Identify which cell holds the provided text, then report its [x, y] central coordinate. 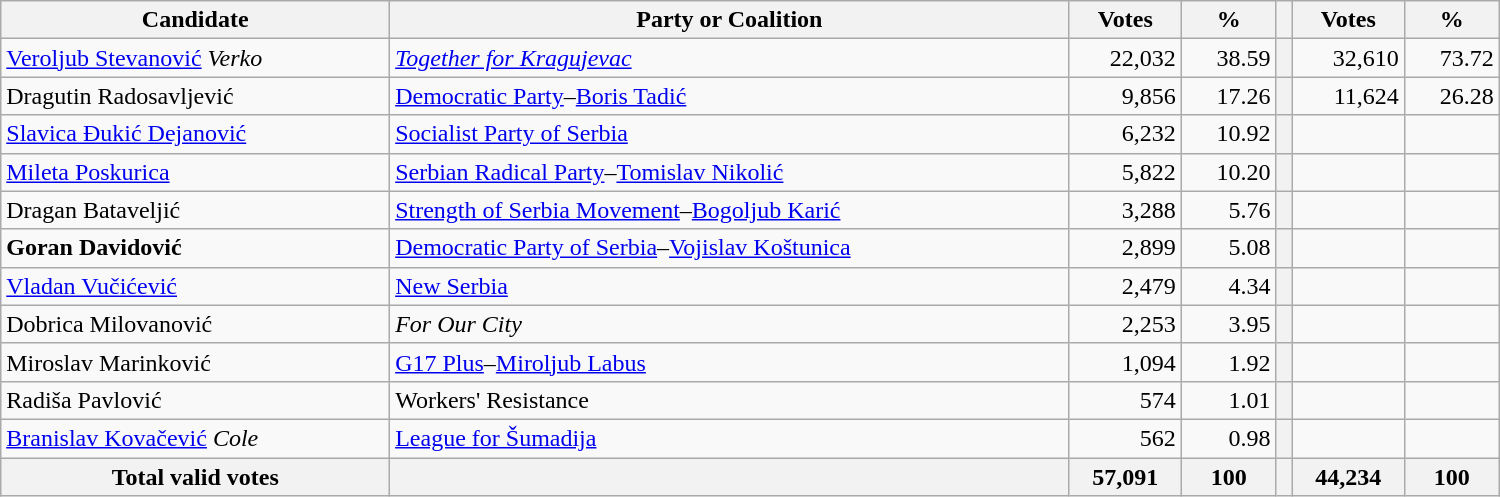
574 [1125, 400]
Vladan Vučićević [196, 286]
Together for Kragujevac [730, 58]
G17 Plus–Miroljub Labus [730, 362]
Democratic Party–Boris Tadić [730, 96]
Mileta Poskurica [196, 172]
League for Šumadija [730, 438]
Dragutin Radosavljević [196, 96]
5.76 [1228, 210]
Democratic Party of Serbia–Vojislav Koštunica [730, 248]
6,232 [1125, 134]
73.72 [1452, 58]
Slavica Đukić Dejanović [196, 134]
3.95 [1228, 324]
5,822 [1125, 172]
Serbian Radical Party–Tomislav Nikolić [730, 172]
5.08 [1228, 248]
10.92 [1228, 134]
3,288 [1125, 210]
1,094 [1125, 362]
Veroljub Stevanović Verko [196, 58]
Dobrica Milovanović [196, 324]
1.01 [1228, 400]
26.28 [1452, 96]
Socialist Party of Serbia [730, 134]
2,253 [1125, 324]
17.26 [1228, 96]
44,234 [1348, 477]
For Our City [730, 324]
Branislav Kovačević Cole [196, 438]
57,091 [1125, 477]
4.34 [1228, 286]
9,856 [1125, 96]
1.92 [1228, 362]
11,624 [1348, 96]
Dragan Bataveljić [196, 210]
Total valid votes [196, 477]
Radiša Pavlović [196, 400]
0.98 [1228, 438]
2,899 [1125, 248]
32,610 [1348, 58]
New Serbia [730, 286]
Party or Coalition [730, 20]
Miroslav Marinković [196, 362]
Strength of Serbia Movement–Bogoljub Karić [730, 210]
Workers' Resistance [730, 400]
Goran Davidović [196, 248]
562 [1125, 438]
2,479 [1125, 286]
10.20 [1228, 172]
38.59 [1228, 58]
22,032 [1125, 58]
Candidate [196, 20]
